Pinpoint the cell where the given text exists, returning its [x, y] midpoint coordinate. 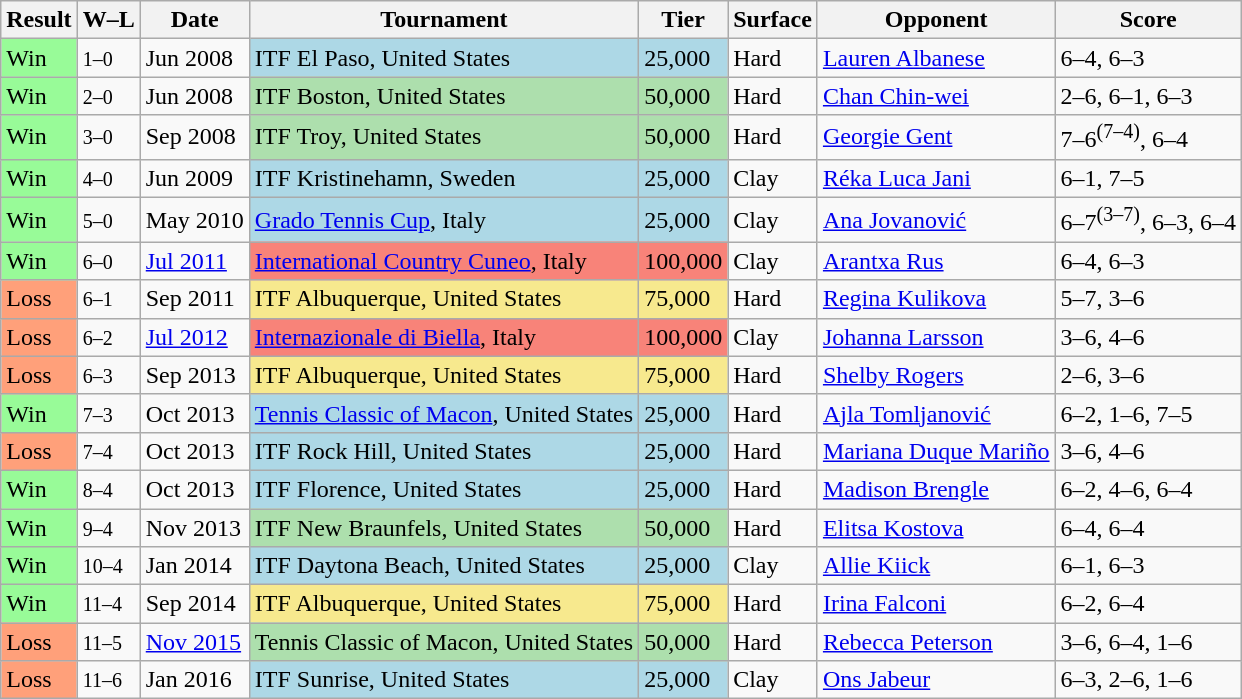
6–1, 7–5 [1148, 178]
Rebecca Peterson [936, 642]
11–4 [108, 604]
6–7(3–7), 6–3, 6–4 [1148, 220]
Sep 2008 [194, 138]
ITF Troy, United States [444, 138]
W–L [108, 20]
2–0 [108, 96]
3–0 [108, 138]
6–2, 6–4 [1148, 604]
Johanna Larsson [936, 337]
2–6, 6–1, 6–3 [1148, 96]
11–6 [108, 680]
Jul 2011 [194, 261]
Lauren Albanese [936, 58]
6–4, 6–4 [1148, 528]
5–0 [108, 220]
Nov 2013 [194, 528]
Ajla Tomljanović [936, 413]
Opponent [936, 20]
Shelby Rogers [936, 375]
6–3, 2–6, 1–6 [1148, 680]
5–7, 3–6 [1148, 299]
Irina Falconi [936, 604]
2–6, 3–6 [1148, 375]
6–2, 1–6, 7–5 [1148, 413]
Tier [684, 20]
Grado Tennis Cup, Italy [444, 220]
Chan Chin-wei [936, 96]
Sep 2013 [194, 375]
6–3 [108, 375]
6–2, 4–6, 6–4 [1148, 489]
Allie Kiick [936, 566]
Tournament [444, 20]
6–1, 6–3 [1148, 566]
Date [194, 20]
ITF Daytona Beach, United States [444, 566]
ITF Florence, United States [444, 489]
May 2010 [194, 220]
Madison Brengle [936, 489]
Réka Luca Jani [936, 178]
ITF Rock Hill, United States [444, 451]
Elitsa Kostova [936, 528]
10–4 [108, 566]
Jul 2012 [194, 337]
7–3 [108, 413]
Sep 2011 [194, 299]
4–0 [108, 178]
7–4 [108, 451]
ITF New Braunfels, United States [444, 528]
Nov 2015 [194, 642]
International Country Cuneo, Italy [444, 261]
Internazionale di Biella, Italy [444, 337]
6–2 [108, 337]
Jan 2014 [194, 566]
Arantxa Rus [936, 261]
Ana Jovanović [936, 220]
Georgie Gent [936, 138]
Regina Kulikova [936, 299]
Jan 2016 [194, 680]
Result [39, 20]
Surface [773, 20]
3–6, 6–4, 1–6 [1148, 642]
Sep 2014 [194, 604]
8–4 [108, 489]
11–5 [108, 642]
ITF El Paso, United States [444, 58]
Jun 2009 [194, 178]
6–0 [108, 261]
Ons Jabeur [936, 680]
Score [1148, 20]
7–6(7–4), 6–4 [1148, 138]
6–1 [108, 299]
9–4 [108, 528]
Mariana Duque Mariño [936, 451]
ITF Boston, United States [444, 96]
1–0 [108, 58]
ITF Kristinehamn, Sweden [444, 178]
ITF Sunrise, United States [444, 680]
